Return (X, Y) of the center of cell containing provided text 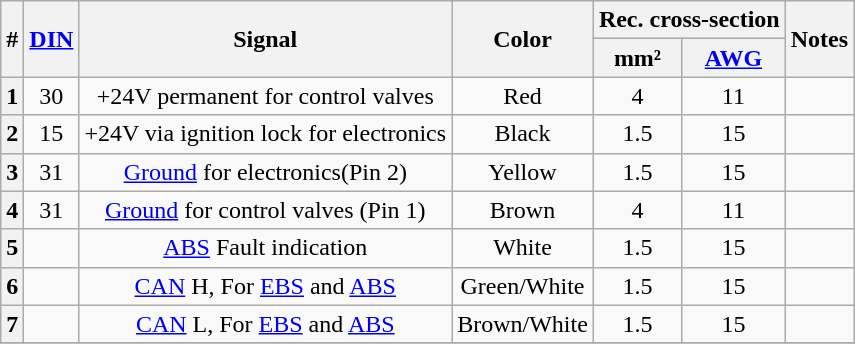
Ground for control valves (Pin 1) (266, 210)
Yellow (523, 172)
Notes (819, 39)
Signal (266, 39)
+24V via ignition lock for electronics (266, 134)
Brown/White (523, 324)
Rec. cross-section (689, 20)
DIN (52, 39)
ABS Fault indication (266, 248)
1 (12, 96)
Red (523, 96)
6 (12, 286)
2 (12, 134)
+24V permanent for control valves (266, 96)
AWG (734, 58)
3 (12, 172)
White (523, 248)
7 (12, 324)
mm² (637, 58)
Brown (523, 210)
Ground for electronics(Pin 2) (266, 172)
Color (523, 39)
CAN H, For EBS and ABS (266, 286)
5 (12, 248)
Black (523, 134)
# (12, 39)
Green/White (523, 286)
30 (52, 96)
CAN L, For EBS and ABS (266, 324)
